Determine the [X, Y] coordinate at the center of the cell enclosing the given text.  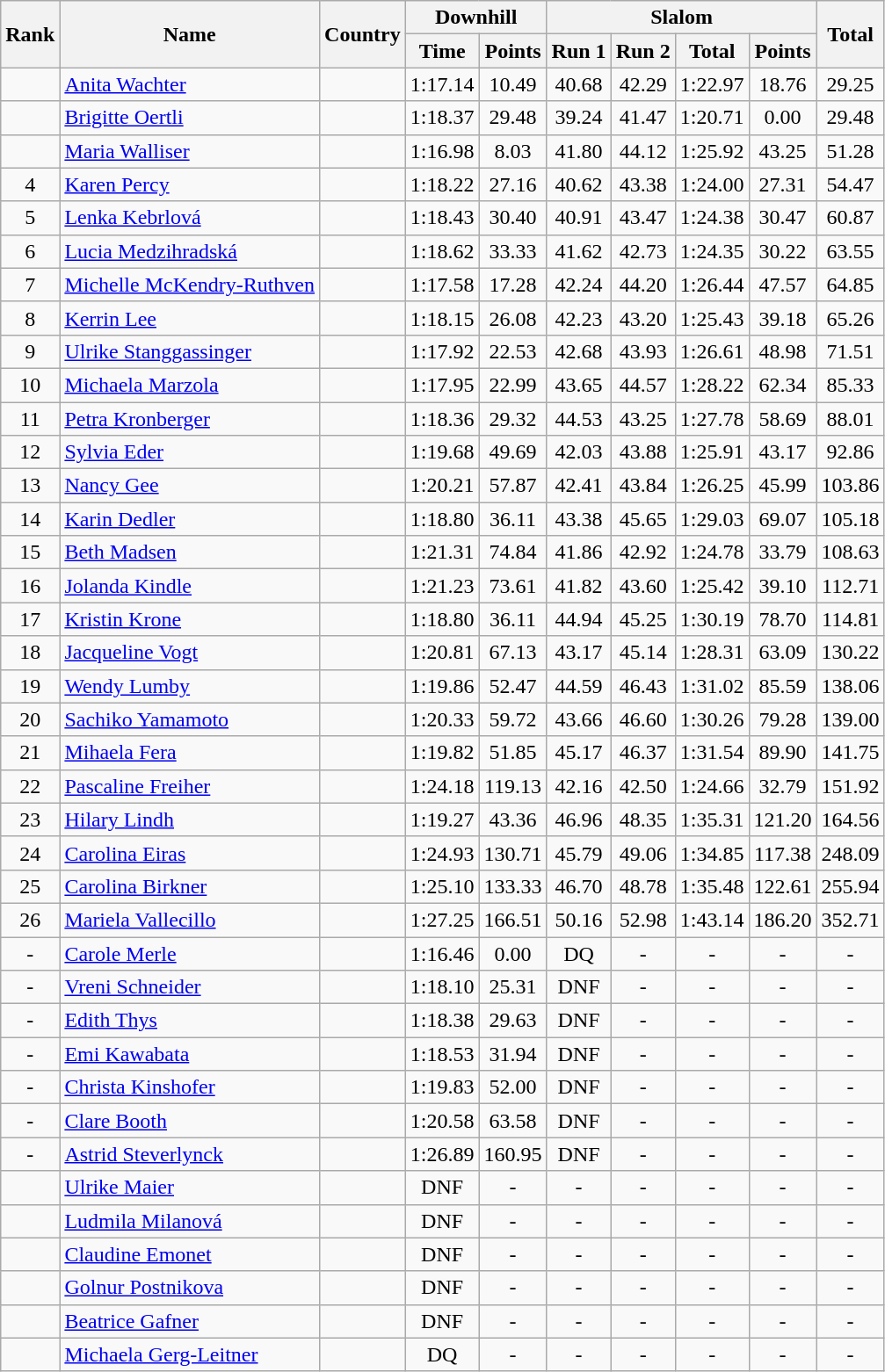
1:24.38 [712, 218]
Mihaela Fera [190, 753]
Mariela Vallecillo [190, 920]
122.61 [782, 886]
54.47 [851, 184]
51.85 [513, 753]
71.51 [851, 351]
45.99 [782, 486]
1:30.26 [712, 719]
89.90 [782, 753]
1:17.92 [442, 351]
1:29.03 [712, 519]
29.32 [513, 419]
43.36 [513, 820]
42.29 [643, 84]
41.82 [578, 586]
42.24 [578, 285]
43.88 [643, 452]
85.59 [782, 686]
Carolina Birkner [190, 886]
33.79 [782, 552]
1:16.98 [442, 151]
78.70 [782, 619]
15 [30, 552]
19 [30, 686]
50.16 [578, 920]
4 [30, 184]
46.60 [643, 719]
25.31 [513, 987]
1:31.02 [712, 686]
1:26.44 [712, 285]
1:17.95 [442, 385]
52.00 [513, 1087]
Emi Kawabata [190, 1054]
43.93 [643, 351]
1:25.42 [712, 586]
49.06 [643, 853]
46.70 [578, 886]
48.35 [643, 820]
46.43 [643, 686]
79.28 [782, 719]
10.49 [513, 84]
48.98 [782, 351]
255.94 [851, 886]
Downhill [476, 18]
73.61 [513, 586]
92.86 [851, 452]
1:24.78 [712, 552]
Karin Dedler [190, 519]
43.84 [643, 486]
13 [30, 486]
Karen Percy [190, 184]
52.98 [643, 920]
1:25.91 [712, 452]
1:20.81 [442, 653]
32.79 [782, 786]
43.47 [643, 218]
Edith Thys [190, 1021]
62.34 [782, 385]
1:25.43 [712, 318]
58.69 [782, 419]
22.53 [513, 351]
1:26.61 [712, 351]
Carole Merle [190, 953]
1:24.00 [712, 184]
112.71 [851, 586]
114.81 [851, 619]
1:20.33 [442, 719]
1:17.58 [442, 285]
119.13 [513, 786]
Maria Walliser [190, 151]
85.33 [851, 385]
17 [30, 619]
23 [30, 820]
42.50 [643, 786]
42.03 [578, 452]
130.71 [513, 853]
45.79 [578, 853]
45.17 [578, 753]
44.57 [643, 385]
1:19.83 [442, 1087]
88.01 [851, 419]
1:19.68 [442, 452]
1:27.78 [712, 419]
Ulrike Maier [190, 1188]
64.85 [851, 285]
138.06 [851, 686]
1:24.18 [442, 786]
1:18.62 [442, 251]
Carolina Eiras [190, 853]
11 [30, 419]
164.56 [851, 820]
48.78 [643, 886]
39.10 [782, 586]
22.99 [513, 385]
Christa Kinshofer [190, 1087]
117.38 [782, 853]
24 [30, 853]
Lucia Medzihradská [190, 251]
1:18.53 [442, 1054]
14 [30, 519]
1:18.22 [442, 184]
42.92 [643, 552]
Clare Booth [190, 1121]
Time [442, 51]
Michaela Marzola [190, 385]
Hilary Lindh [190, 820]
1:27.25 [442, 920]
Country [363, 34]
25 [30, 886]
45.65 [643, 519]
26 [30, 920]
Wendy Lumby [190, 686]
Jolanda Kindle [190, 586]
Ulrike Stanggassinger [190, 351]
130.22 [851, 653]
1:20.58 [442, 1121]
186.20 [782, 920]
Vreni Schneider [190, 987]
1:18.38 [442, 1021]
30.40 [513, 218]
6 [30, 251]
40.68 [578, 84]
41.86 [578, 552]
139.00 [851, 719]
Nancy Gee [190, 486]
31.94 [513, 1054]
47.57 [782, 285]
18 [30, 653]
41.47 [643, 118]
1:16.46 [442, 953]
12 [30, 452]
39.24 [578, 118]
45.25 [643, 619]
33.33 [513, 251]
44.53 [578, 419]
1:30.19 [712, 619]
1:18.36 [442, 419]
1:21.23 [442, 586]
45.14 [643, 653]
42.41 [578, 486]
1:17.14 [442, 84]
30.22 [782, 251]
103.86 [851, 486]
1:31.54 [712, 753]
1:21.31 [442, 552]
22 [30, 786]
Michaela Gerg-Leitner [190, 1354]
63.58 [513, 1121]
44.94 [578, 619]
7 [30, 285]
16 [30, 586]
44.59 [578, 686]
65.26 [851, 318]
1:28.22 [712, 385]
40.91 [578, 218]
27.31 [782, 184]
1:18.43 [442, 218]
Astrid Steverlynck [190, 1154]
1:20.21 [442, 486]
Run 2 [643, 51]
1:20.71 [712, 118]
1:26.89 [442, 1154]
18.76 [782, 84]
1:25.92 [712, 151]
63.55 [851, 251]
160.95 [513, 1154]
1:24.35 [712, 251]
Lenka Kebrlová [190, 218]
9 [30, 351]
5 [30, 218]
67.13 [513, 653]
Slalom [682, 18]
Name [190, 34]
1:18.37 [442, 118]
43.60 [643, 586]
1:18.15 [442, 318]
43.65 [578, 385]
10 [30, 385]
21 [30, 753]
44.12 [643, 151]
40.62 [578, 184]
8 [30, 318]
166.51 [513, 920]
42.73 [643, 251]
46.96 [578, 820]
141.75 [851, 753]
1:35.48 [712, 886]
1:18.10 [442, 987]
248.09 [851, 853]
Beth Madsen [190, 552]
69.07 [782, 519]
60.87 [851, 218]
Pascaline Freiher [190, 786]
44.20 [643, 285]
121.20 [782, 820]
1:25.10 [442, 886]
42.68 [578, 351]
Brigitte Oertli [190, 118]
Kerrin Lee [190, 318]
39.18 [782, 318]
352.71 [851, 920]
1:28.31 [712, 653]
42.23 [578, 318]
Jacqueline Vogt [190, 653]
Golnur Postnikova [190, 1288]
49.69 [513, 452]
Sachiko Yamamoto [190, 719]
1:19.82 [442, 753]
52.47 [513, 686]
43.20 [643, 318]
151.92 [851, 786]
46.37 [643, 753]
41.80 [578, 151]
1:19.27 [442, 820]
Anita Wachter [190, 84]
108.63 [851, 552]
Claudine Emonet [190, 1254]
Run 1 [578, 51]
105.18 [851, 519]
Petra Kronberger [190, 419]
Beatrice Gafner [190, 1321]
57.87 [513, 486]
1:34.85 [712, 853]
Sylvia Eder [190, 452]
1:35.31 [712, 820]
30.47 [782, 218]
Rank [30, 34]
1:24.93 [442, 853]
74.84 [513, 552]
8.03 [513, 151]
133.33 [513, 886]
1:19.86 [442, 686]
63.09 [782, 653]
Ludmila Milanová [190, 1221]
41.62 [578, 251]
51.28 [851, 151]
29.25 [851, 84]
29.63 [513, 1021]
20 [30, 719]
17.28 [513, 285]
26.08 [513, 318]
42.16 [578, 786]
1:24.66 [712, 786]
59.72 [513, 719]
1:22.97 [712, 84]
1:26.25 [712, 486]
Michelle McKendry-Ruthven [190, 285]
43.66 [578, 719]
Kristin Krone [190, 619]
27.16 [513, 184]
1:43.14 [712, 920]
